Output the (x, y) coordinate of the center of the cell containing the given text.  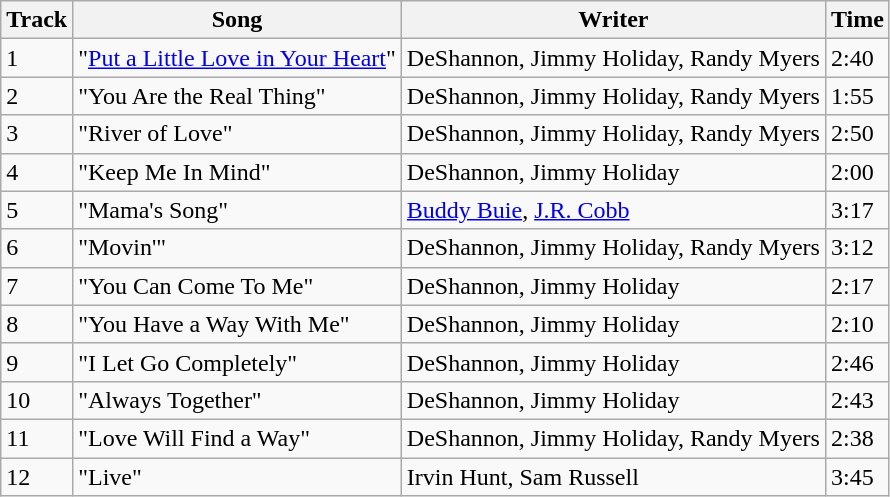
4 (37, 172)
2:38 (857, 438)
11 (37, 438)
Buddy Buie, J.R. Cobb (613, 210)
"I Let Go Completely" (238, 362)
3 (37, 134)
"Live" (238, 477)
10 (37, 400)
"River of Love" (238, 134)
3:12 (857, 248)
5 (37, 210)
Irvin Hunt, Sam Russell (613, 477)
2:46 (857, 362)
2:10 (857, 324)
"Put a Little Love in Your Heart" (238, 58)
6 (37, 248)
1 (37, 58)
1:55 (857, 96)
8 (37, 324)
3:17 (857, 210)
Writer (613, 20)
2:43 (857, 400)
2:17 (857, 286)
9 (37, 362)
2:00 (857, 172)
"You Can Come To Me" (238, 286)
2:50 (857, 134)
"Love Will Find a Way" (238, 438)
2:40 (857, 58)
Time (857, 20)
7 (37, 286)
"You Have a Way With Me" (238, 324)
2 (37, 96)
"Mama's Song" (238, 210)
"Movin'" (238, 248)
Track (37, 20)
Song (238, 20)
12 (37, 477)
"Always Together" (238, 400)
"You Are the Real Thing" (238, 96)
3:45 (857, 477)
"Keep Me In Mind" (238, 172)
